Pinpoint the cell where the given text exists, returning its (x, y) midpoint coordinate. 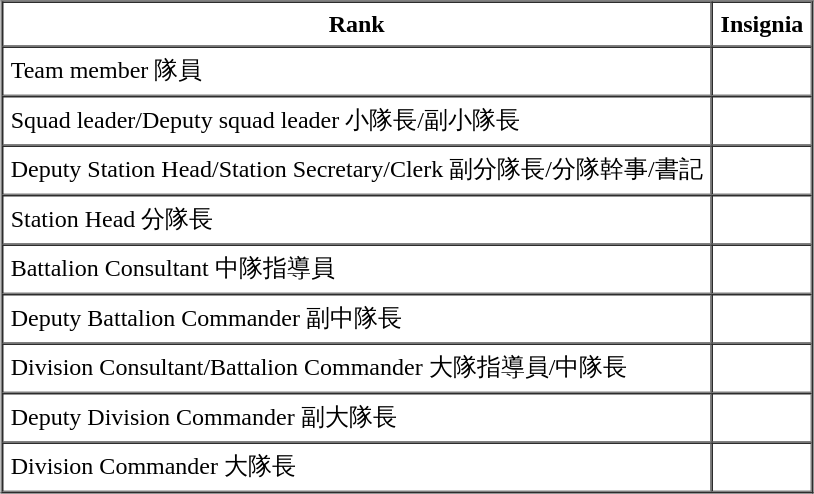
Team member 隊員 (357, 71)
Division Consultant/Battalion Commander 大隊指導員/中隊長 (357, 369)
Insignia (762, 24)
Rank (357, 24)
Station Head 分隊長 (357, 220)
Division Commander 大隊長 (357, 467)
Deputy Division Commander 副大隊長 (357, 418)
Squad leader/Deputy squad leader 小隊長/副小隊長 (357, 121)
Deputy Battalion Commander 副中隊長 (357, 319)
Battalion Consultant 中隊指導員 (357, 269)
Deputy Station Head/Station Secretary/Clerk 副分隊長/分隊幹事/書記 (357, 171)
